Detect which cell encompasses the target text, then output its (X, Y) center coordinate. 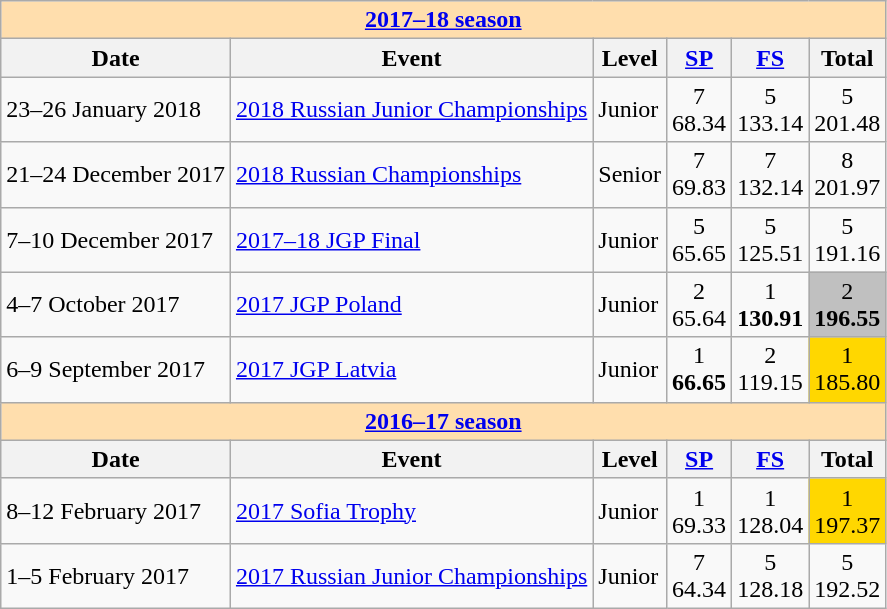
5 191.16 (848, 240)
5 201.48 (848, 110)
2017 Russian Junior Championships (411, 576)
1 69.33 (700, 510)
2018 Russian Junior Championships (411, 110)
2017–18 JGP Final (411, 240)
2017–18 season (444, 20)
8 201.97 (848, 174)
1 66.65 (700, 370)
21–24 December 2017 (116, 174)
7 69.83 (700, 174)
5 133.14 (770, 110)
1 130.91 (770, 304)
23–26 January 2018 (116, 110)
2 119.15 (770, 370)
7–10 December 2017 (116, 240)
4–7 October 2017 (116, 304)
2 196.55 (848, 304)
8–12 February 2017 (116, 510)
7 68.34 (700, 110)
7 132.14 (770, 174)
6–9 September 2017 (116, 370)
5 65.65 (700, 240)
5 125.51 (770, 240)
2 65.64 (700, 304)
2017 Sofia Trophy (411, 510)
Senior (630, 174)
2018 Russian Championships (411, 174)
1 197.37 (848, 510)
1–5 February 2017 (116, 576)
2017 JGP Latvia (411, 370)
2016–17 season (444, 421)
5 192.52 (848, 576)
7 64.34 (700, 576)
1 185.80 (848, 370)
2017 JGP Poland (411, 304)
5 128.18 (770, 576)
1 128.04 (770, 510)
